Capture the cell that displays the provided text and extract its (x, y) central coordinate. 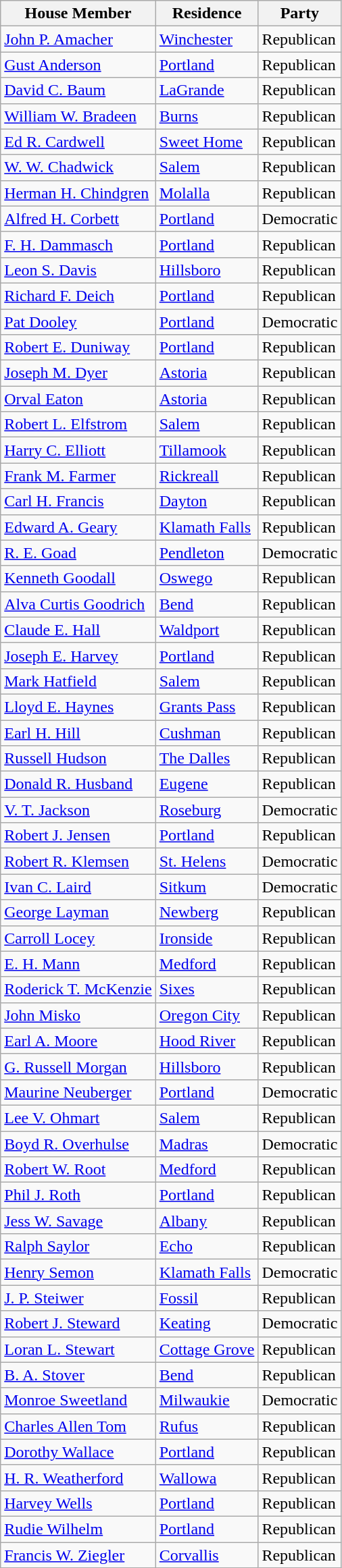
John Misko (78, 1015)
E. H. Mann (78, 964)
Boyd R. Overhulse (78, 1144)
Monroe Sweetland (78, 1401)
David C. Baum (78, 90)
Pat Dooley (78, 322)
Corvallis (207, 1555)
B. A. Stover (78, 1375)
Oswego (207, 578)
Roseburg (207, 810)
Winchester (207, 39)
Waldport (207, 630)
Charles Allen Tom (78, 1426)
H. R. Weatherford (78, 1478)
Party (300, 13)
Orval Eaton (78, 399)
Roderick T. McKenzie (78, 990)
Henry Semon (78, 1272)
Cushman (207, 732)
Molalla (207, 193)
Kenneth Goodall (78, 578)
Rudie Wilhelm (78, 1529)
Frank M. Farmer (78, 476)
Eugene (207, 784)
Loran L. Stewart (78, 1349)
Ralph Saylor (78, 1247)
Donald R. Husband (78, 784)
William W. Bradeen (78, 116)
Robert W. Root (78, 1170)
J. P. Steiwer (78, 1298)
House Member (78, 13)
Harry C. Elliott (78, 450)
Newberg (207, 913)
Carroll Locey (78, 938)
Robert J. Jensen (78, 836)
R. E. Goad (78, 553)
Sitkum (207, 887)
Lloyd E. Haynes (78, 707)
Milwaukie (207, 1401)
Herman H. Chindgren (78, 193)
Robert L. Elfstrom (78, 425)
Earl A. Moore (78, 1041)
Leon S. Davis (78, 270)
Carl H. Francis (78, 502)
St. Helens (207, 861)
Maurine Neuberger (78, 1092)
Earl H. Hill (78, 732)
Harvey Wells (78, 1503)
Rufus (207, 1426)
Albany (207, 1221)
Cottage Grove (207, 1349)
Edward A. Geary (78, 527)
John P. Amacher (78, 39)
Dayton (207, 502)
Fossil (207, 1298)
Oregon City (207, 1015)
Hood River (207, 1041)
Phil J. Roth (78, 1195)
Residence (207, 13)
Lee V. Ohmart (78, 1118)
Keating (207, 1324)
W. W. Chadwick (78, 167)
F. H. Dammasch (78, 244)
Wallowa (207, 1478)
V. T. Jackson (78, 810)
George Layman (78, 913)
Madras (207, 1144)
Sixes (207, 990)
The Dalles (207, 759)
Ivan C. Laird (78, 887)
Francis W. Ziegler (78, 1555)
Richard F. Deich (78, 296)
LaGrande (207, 90)
Robert E. Duniway (78, 348)
Joseph M. Dyer (78, 373)
Alfred H. Corbett (78, 219)
Robert J. Steward (78, 1324)
Tillamook (207, 450)
Mark Hatfield (78, 681)
Claude E. Hall (78, 630)
Sweet Home (207, 142)
Echo (207, 1247)
Robert R. Klemsen (78, 861)
Jess W. Savage (78, 1221)
Pendleton (207, 553)
Ironside (207, 938)
Alva Curtis Goodrich (78, 604)
Ed R. Cardwell (78, 142)
Rickreall (207, 476)
Joseph E. Harvey (78, 655)
Dorothy Wallace (78, 1452)
Grants Pass (207, 707)
Burns (207, 116)
Gust Anderson (78, 65)
G. Russell Morgan (78, 1066)
Russell Hudson (78, 759)
